Extract the (X, Y) coordinate from the center of the cell holding the provided text.  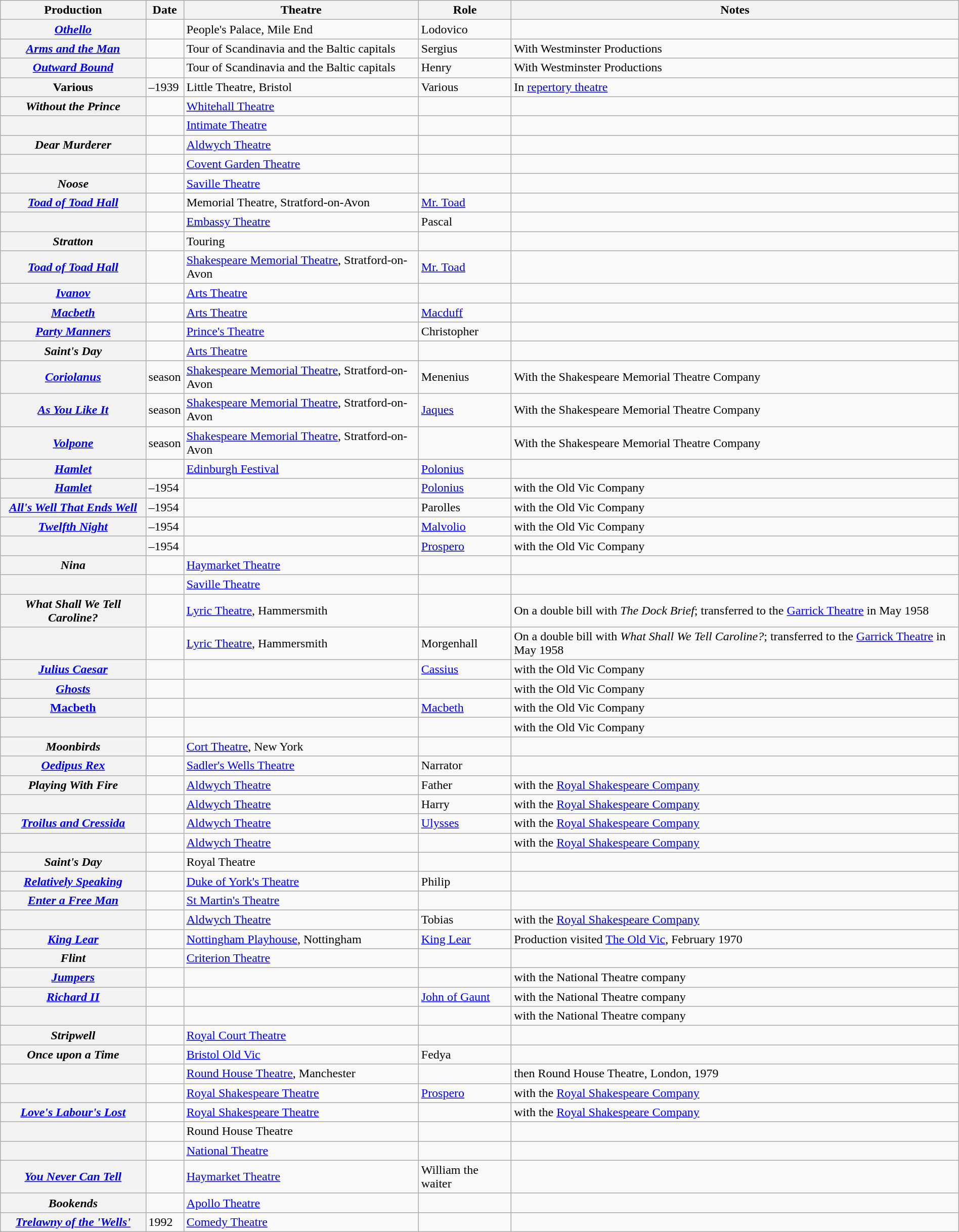
Flint (73, 958)
Comedy Theatre (301, 1222)
Cassius (464, 670)
Sadler's Wells Theatre (301, 766)
Malvolio (464, 526)
Outward Bound (73, 68)
What Shall We Tell Caroline? (73, 610)
On a double bill with The Dock Brief; transferred to the Garrick Theatre in May 1958 (735, 610)
Relatively Speaking (73, 881)
Production (73, 10)
Intimate Theatre (301, 125)
Jumpers (73, 978)
Duke of York's Theatre (301, 881)
Production visited The Old Vic, February 1970 (735, 939)
Ulysses (464, 823)
Trelawny of the 'Wells' (73, 1222)
Covent Garden Theatre (301, 164)
Enter a Free Man (73, 900)
Apollo Theatre (301, 1203)
Touring (301, 241)
Moonbirds (73, 746)
Round House Theatre, Manchester (301, 1074)
Ivanov (73, 293)
Parolles (464, 507)
then Round House Theatre, London, 1979 (735, 1074)
Tobias (464, 919)
Father (464, 785)
Embassy Theatre (301, 222)
–1939 (165, 87)
Prince's Theatre (301, 332)
Pascal (464, 222)
Richard II (73, 997)
Julius Caesar (73, 670)
All's Well That Ends Well (73, 507)
Little Theatre, Bristol (301, 87)
Whitehall Theatre (301, 106)
Notes (735, 10)
Philip (464, 881)
On a double bill with What Shall We Tell Caroline?; transferred to the Garrick Theatre in May 1958 (735, 643)
Bristol Old Vic (301, 1054)
Criterion Theatre (301, 958)
Menenius (464, 377)
Theatre (301, 10)
Oedipus Rex (73, 766)
Royal Court Theatre (301, 1035)
Once upon a Time (73, 1054)
Memorial Theatre, Stratford-on-Avon (301, 202)
John of Gaunt (464, 997)
Stratton (73, 241)
William the waiter (464, 1176)
Stripwell (73, 1035)
Round House Theatre (301, 1131)
Fedya (464, 1054)
Volpone (73, 443)
Troilus and Cressida (73, 823)
National Theatre (301, 1151)
Lodovico (464, 29)
Henry (464, 68)
Noose (73, 183)
People's Palace, Mile End (301, 29)
Edinburgh Festival (301, 469)
Jaques (464, 410)
Ghosts (73, 689)
Party Manners (73, 332)
Without the Prince (73, 106)
Dear Murderer (73, 145)
Royal Theatre (301, 862)
Twelfth Night (73, 526)
Arms and the Man (73, 49)
1992 (165, 1222)
Narrator (464, 766)
St Martin's Theatre (301, 900)
Playing With Fire (73, 785)
Bookends (73, 1203)
Macduff (464, 313)
Sergius (464, 49)
Date (165, 10)
Harry (464, 804)
Role (464, 10)
As You Like It (73, 410)
Cort Theatre, New York (301, 746)
Love's Labour's Lost (73, 1112)
Christopher (464, 332)
Nottingham Playhouse, Nottingham (301, 939)
Nina (73, 565)
You Never Can Tell (73, 1176)
In repertory theatre (735, 87)
Othello (73, 29)
Coriolanus (73, 377)
Morgenhall (464, 643)
